Return the [x, y] coordinate for the center point of the cell that contains the specified text.  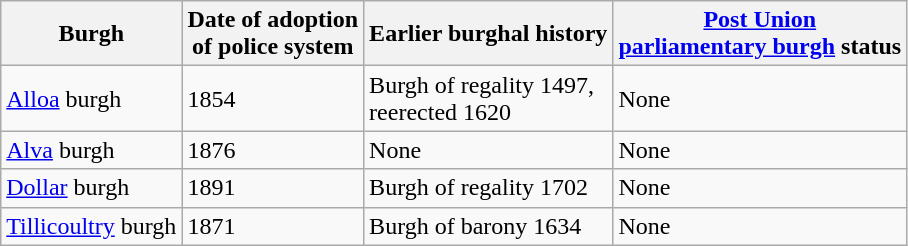
Alva burgh [92, 150]
Burgh of regality 1497, reerected 1620 [488, 98]
1876 [273, 150]
1871 [273, 226]
Date of adoption of police system [273, 34]
Burgh [92, 34]
1854 [273, 98]
Post Union parliamentary burgh status [760, 34]
Burgh of regality 1702 [488, 188]
Tillicoultry burgh [92, 226]
Burgh of barony 1634 [488, 226]
Alloa burgh [92, 98]
Earlier burghal history [488, 34]
1891 [273, 188]
Dollar burgh [92, 188]
